Detect which cell encompasses the target text, then output its (X, Y) center coordinate. 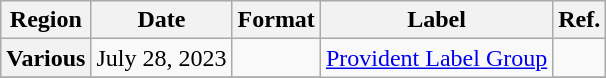
July 28, 2023 (162, 58)
Label (436, 20)
Date (162, 20)
Format (276, 20)
Region (46, 20)
Various (46, 58)
Ref. (580, 20)
Provident Label Group (436, 58)
